For the text-containing cell, return its midpoint in (x, y) coordinate format. 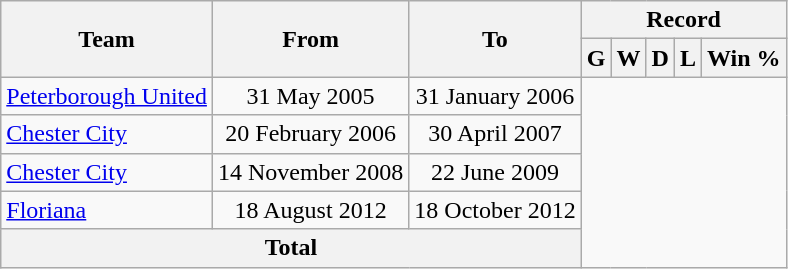
Floriana (107, 210)
G (596, 58)
Team (107, 39)
18 August 2012 (310, 210)
14 November 2008 (310, 172)
Win % (744, 58)
From (310, 39)
L (688, 58)
18 October 2012 (495, 210)
W (628, 58)
31 May 2005 (310, 96)
22 June 2009 (495, 172)
Record (684, 20)
31 January 2006 (495, 96)
20 February 2006 (310, 134)
To (495, 39)
Total (291, 248)
30 April 2007 (495, 134)
Peterborough United (107, 96)
D (660, 58)
